Detect which cell encompasses the target text, then output its (X, Y) center coordinate. 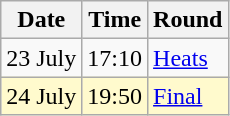
24 July (42, 96)
17:10 (115, 58)
Date (42, 20)
19:50 (115, 96)
Round (188, 20)
Heats (188, 58)
Time (115, 20)
Final (188, 96)
23 July (42, 58)
